Extract the (x, y) coordinate from the center of the cell holding the provided text.  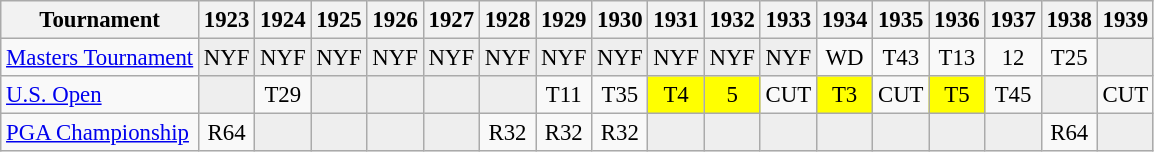
1928 (507, 20)
1936 (957, 20)
1925 (339, 20)
T25 (1069, 58)
T11 (564, 95)
1931 (676, 20)
1934 (844, 20)
T4 (676, 95)
PGA Championship (100, 133)
T3 (844, 95)
1927 (451, 20)
T5 (957, 95)
1939 (1125, 20)
1926 (395, 20)
1933 (788, 20)
1937 (1013, 20)
T29 (283, 95)
1923 (227, 20)
T45 (1013, 95)
1938 (1069, 20)
Tournament (100, 20)
12 (1013, 58)
Masters Tournament (100, 58)
U.S. Open (100, 95)
1935 (901, 20)
1929 (564, 20)
WD (844, 58)
T43 (901, 58)
1924 (283, 20)
1930 (620, 20)
5 (732, 95)
T35 (620, 95)
1932 (732, 20)
T13 (957, 58)
